Search for the cell housing the specified text and yield its (X, Y) center coordinate. 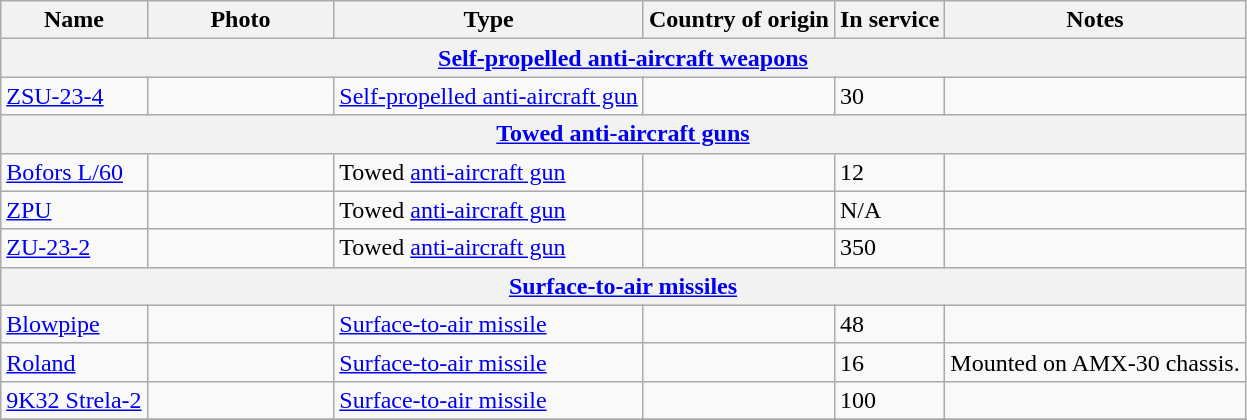
In service (889, 20)
ZU-23-2 (74, 248)
Blowpipe (74, 324)
ZSU-23-4 (74, 96)
Bofors L/60 (74, 172)
Self-propelled anti-aircraft gun (489, 96)
Notes (1095, 20)
Type (489, 20)
Towed anti-aircraft guns (623, 134)
Name (74, 20)
16 (889, 362)
100 (889, 400)
48 (889, 324)
Self-propelled anti-aircraft weapons (623, 58)
ZPU (74, 210)
Country of origin (738, 20)
Roland (74, 362)
30 (889, 96)
N/A (889, 210)
Photo (240, 20)
Surface-to-air missiles (623, 286)
9K32 Strela-2 (74, 400)
12 (889, 172)
Mounted on AMX-30 chassis. (1095, 362)
350 (889, 248)
